Identify which cell holds the provided text, then report its (X, Y) central coordinate. 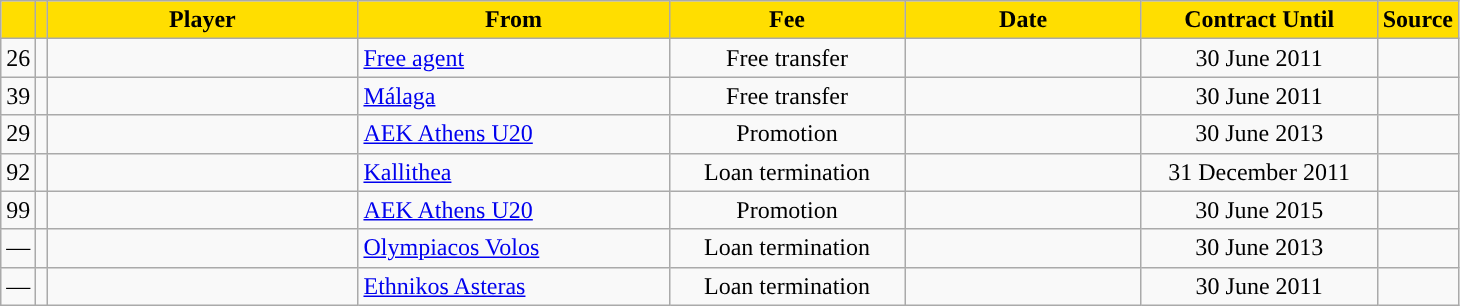
Ethnikos Asteras (514, 286)
Source (1418, 20)
Player (202, 20)
31 December 2011 (1259, 172)
29 (18, 134)
39 (18, 96)
Kallithea (514, 172)
99 (18, 210)
30 June 2015 (1259, 210)
26 (18, 58)
Date (1023, 20)
Olympiacos Volos (514, 248)
From (514, 20)
Málaga (514, 96)
Free agent (514, 58)
92 (18, 172)
Contract Until (1259, 20)
Fee (787, 20)
